Output the (x, y) coordinate of the center of the cell containing the given text.  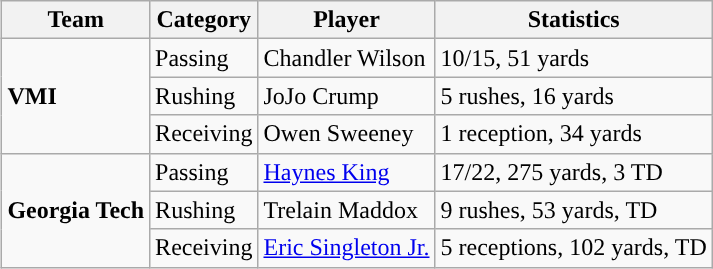
17/22, 275 yards, 3 TD (574, 172)
5 rushes, 16 yards (574, 96)
Trelain Maddox (346, 210)
Haynes King (346, 172)
Statistics (574, 20)
5 receptions, 102 yards, TD (574, 248)
9 rushes, 53 yards, TD (574, 210)
1 reception, 34 yards (574, 134)
Owen Sweeney (346, 134)
10/15, 51 yards (574, 58)
Eric Singleton Jr. (346, 248)
Chandler Wilson (346, 58)
Player (346, 20)
Georgia Tech (76, 210)
Team (76, 20)
VMI (76, 96)
JoJo Crump (346, 96)
Category (204, 20)
